Capture the cell that displays the provided text and extract its (x, y) central coordinate. 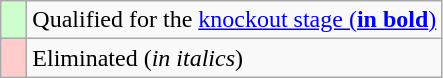
Qualified for the knockout stage (in bold) (234, 20)
Eliminated (in italics) (234, 58)
